Provide the [X, Y] coordinate of the cell's center where the given text is located.  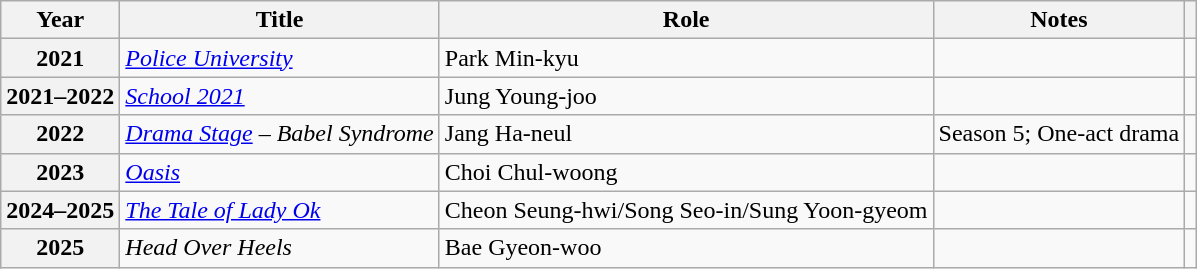
Title [280, 20]
2024–2025 [60, 210]
Role [686, 20]
2023 [60, 172]
The Tale of Lady Ok [280, 210]
School 2021 [280, 96]
2021 [60, 58]
Drama Stage – Babel Syndrome [280, 134]
Notes [1059, 20]
Season 5; One-act drama [1059, 134]
Year [60, 20]
Jang Ha-neul [686, 134]
Park Min-kyu [686, 58]
Police University [280, 58]
Oasis [280, 172]
2022 [60, 134]
2025 [60, 248]
Cheon Seung-hwi/Song Seo-in/Sung Yoon-gyeom [686, 210]
Jung Young-joo [686, 96]
2021–2022 [60, 96]
Choi Chul-woong [686, 172]
Bae Gyeon-woo [686, 248]
Head Over Heels [280, 248]
